Search for the cell housing the specified text and yield its [x, y] center coordinate. 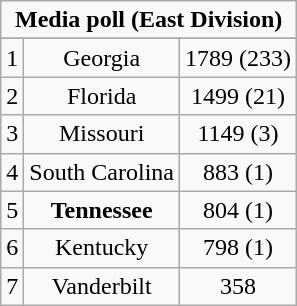
1499 (21) [238, 96]
798 (1) [238, 248]
804 (1) [238, 210]
883 (1) [238, 172]
Media poll (East Division) [149, 20]
Tennessee [102, 210]
5 [12, 210]
1149 (3) [238, 134]
3 [12, 134]
1789 (233) [238, 58]
1 [12, 58]
Kentucky [102, 248]
Georgia [102, 58]
6 [12, 248]
Vanderbilt [102, 286]
2 [12, 96]
South Carolina [102, 172]
4 [12, 172]
Florida [102, 96]
358 [238, 286]
7 [12, 286]
Missouri [102, 134]
